Extract the [X, Y] coordinate from the center of the cell holding the provided text.  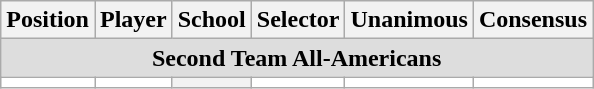
Position [48, 20]
Player [133, 20]
Second Team All-Americans [297, 58]
Selector [298, 20]
Unanimous [409, 20]
Consensus [532, 20]
School [212, 20]
